Detect which cell encompasses the target text, then output its [X, Y] center coordinate. 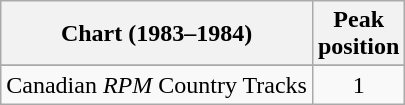
Chart (1983–1984) [157, 34]
1 [358, 85]
Canadian RPM Country Tracks [157, 85]
Peakposition [358, 34]
